For the text-containing cell, return its midpoint in [X, Y] coordinate format. 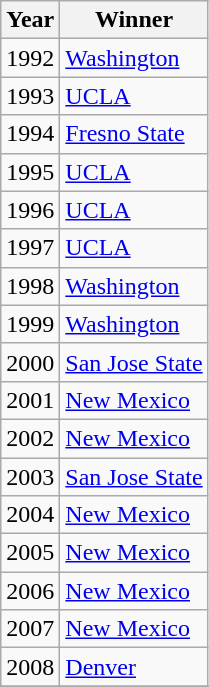
2005 [30, 553]
Winner [134, 20]
2004 [30, 515]
2002 [30, 438]
Fresno State [134, 134]
1993 [30, 96]
Denver [134, 667]
2003 [30, 477]
1998 [30, 286]
2001 [30, 400]
2007 [30, 629]
2000 [30, 362]
1996 [30, 210]
1994 [30, 134]
1995 [30, 172]
Year [30, 20]
1999 [30, 324]
2008 [30, 667]
1997 [30, 248]
2006 [30, 591]
1992 [30, 58]
